Pinpoint the cell where the given text exists, returning its (X, Y) midpoint coordinate. 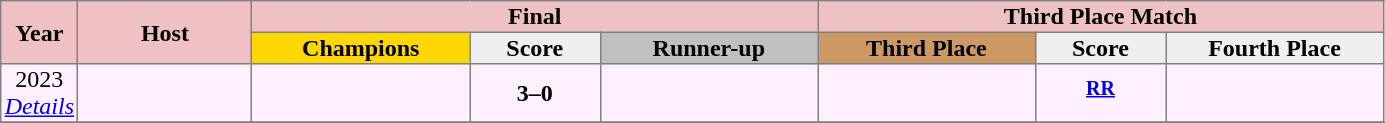
Year (40, 32)
2023Details (40, 93)
Fourth Place (1275, 48)
Champions (361, 48)
Runner-up (709, 48)
Third Place (927, 48)
Third Place Match (1101, 17)
3–0 (536, 93)
Host (165, 32)
Final (535, 17)
RR (1100, 93)
